For the text-containing cell, return its midpoint in (x, y) coordinate format. 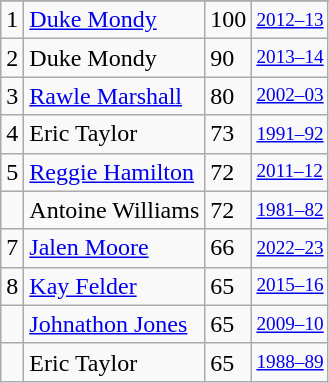
4 (12, 134)
2022–23 (290, 248)
5 (12, 172)
73 (228, 134)
90 (228, 58)
2009–10 (290, 324)
Antoine Williams (114, 210)
Jalen Moore (114, 248)
100 (228, 20)
2011–12 (290, 172)
2012–13 (290, 20)
2 (12, 58)
8 (12, 286)
2002–03 (290, 96)
2015–16 (290, 286)
80 (228, 96)
3 (12, 96)
1 (12, 20)
7 (12, 248)
1991–92 (290, 134)
1981–82 (290, 210)
66 (228, 248)
1988–89 (290, 362)
Reggie Hamilton (114, 172)
2013–14 (290, 58)
Johnathon Jones (114, 324)
Rawle Marshall (114, 96)
Kay Felder (114, 286)
